Output the [X, Y] coordinate of the center of the cell containing the given text.  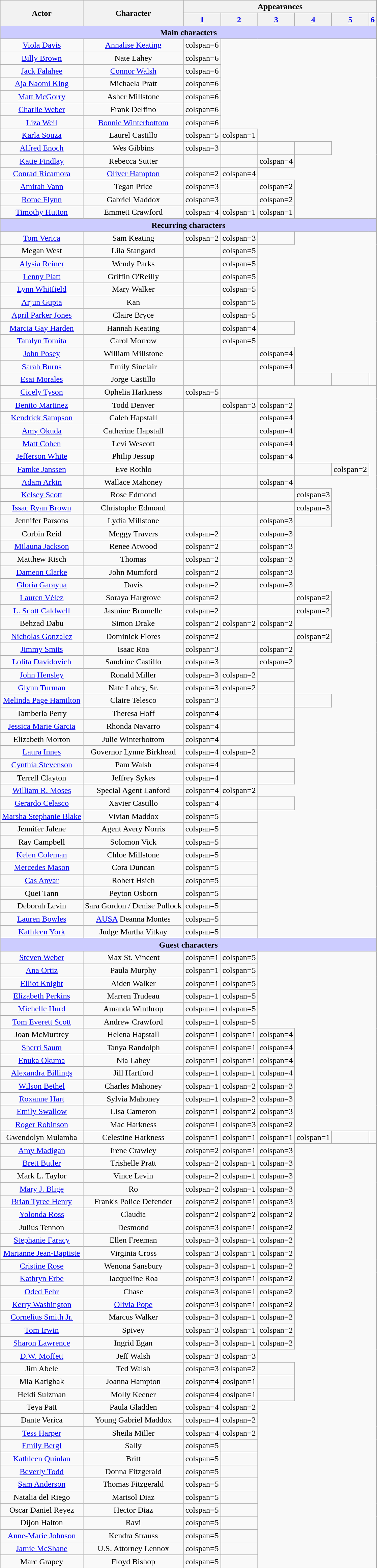
Meggy Travers [133, 533]
Governor Lynne Birkhead [133, 752]
Thomas [133, 559]
Rhonda Navarro [133, 726]
Wallace Mahoney [133, 482]
Eve Rothlo [133, 469]
Kathleen Quinlan [42, 1459]
Rose Edmond [133, 495]
Charles Mahoney [133, 1086]
Roger Robinson [42, 1124]
Helena Hapstall [133, 1035]
Lauren Vélez [42, 598]
Sheila Miller [133, 1433]
Mercedes Mason [42, 868]
Cicely Tyson [42, 392]
Christophe Edmond [133, 508]
Gerardo Celasco [42, 803]
Sam Keating [133, 238]
Floyd Bishop [133, 1561]
Renee Atwood [133, 546]
Liza Weil [42, 122]
Frank Delfino [133, 109]
Jimmy Smits [42, 649]
Laura Innes [42, 752]
Brian Tyree Henry [42, 1202]
John Mumford [133, 572]
Mary Walker [133, 289]
Nate Lahey [133, 58]
Jim Abele [42, 1368]
Wilson Bethel [42, 1086]
Emily Bergl [42, 1446]
Mac Harkness [133, 1124]
Asher Millstone [133, 97]
Corbin Reid [42, 533]
Levi Wescott [133, 444]
L. Scott Caldwell [42, 611]
Emily Swallow [42, 1112]
Stephanie Faracy [42, 1240]
Simon Drake [133, 623]
Lenny Platt [42, 276]
Bonnie Winterbottom [133, 122]
Donna Fitzgerald [133, 1471]
Kan [133, 302]
Glynn Turman [42, 688]
Kelsey Scott [42, 495]
Tom Everett Scott [42, 1022]
Main characters [188, 32]
Sherri Saum [42, 1047]
Tess Harper [42, 1433]
Kathleen York [42, 932]
Steven Weber [42, 957]
Sarah Burns [42, 366]
Young Gabriel Maddox [133, 1420]
Gabriel Maddox [133, 200]
Cornelius Smith Jr. [42, 1317]
Robert Hsieh [133, 880]
Kendra Strauss [133, 1536]
Jacqueline Roa [133, 1279]
Lynn Whitfield [42, 289]
Dameon Clarke [42, 572]
Charlie Weber [42, 109]
Ana Ortiz [42, 970]
Ro [133, 1189]
Virginia Cross [133, 1253]
Viola Davis [42, 45]
3 [276, 20]
Rebecca Sutter [133, 161]
Lila Stangard [133, 251]
Enuka Okuma [42, 1060]
Ophelia Harkness [133, 392]
William Millstone [133, 353]
Jefferson White [42, 456]
Caleb Hapstall [133, 418]
Sally [133, 1446]
Spivey [133, 1330]
Matthew Risch [42, 559]
Natalia del Riego [42, 1497]
Teya Patt [42, 1407]
6 [373, 20]
Nate Lahey, Sr. [133, 688]
Tamlyn Tomita [42, 341]
4 [313, 20]
Oscar Daniel Reyez [42, 1510]
Sandrine Castillo [133, 662]
Isaac Roa [133, 649]
Elliot Knight [42, 983]
Carol Morrow [133, 341]
Emmett Crawford [133, 212]
Kelen Coleman [42, 855]
John Hensley [42, 675]
Dante Verica [42, 1420]
Amy Okuda [42, 431]
Davis [133, 585]
Mia Katigbak [42, 1381]
Timothy Hutton [42, 212]
Rome Flynn [42, 200]
Guest characters [188, 945]
Claire Bryce [133, 315]
U.S. Attorney Lennox [133, 1548]
Cas Anvar [42, 880]
Philip Jessup [133, 456]
Appearances [280, 7]
William R. Moses [42, 791]
Marsha Stephanie Blake [42, 816]
Oded Fehr [42, 1292]
Alysia Reiner [42, 264]
Jamie McShane [42, 1548]
Theresa Hoff [133, 713]
Jorge Castillo [133, 379]
Amanda Winthrop [133, 1009]
Annalise Keating [133, 45]
Jack Falahee [42, 71]
Kendrick Sampson [42, 418]
Actor [42, 13]
Ronald Miller [133, 675]
Special Agent Lanford [133, 791]
Yolonda Ross [42, 1215]
Kerry Washington [42, 1304]
Gloria Garayua [42, 585]
Nia Lahey [133, 1060]
Lolita Davidovich [42, 662]
Irene Crawley [133, 1150]
Matt McGorry [42, 97]
Alexandra Billings [42, 1073]
Elizabeth Perkins [42, 996]
Marc Grapey [42, 1561]
Chloe Millstone [133, 855]
Ellen Freeman [133, 1240]
John Posey [42, 353]
Esai Morales [42, 379]
Ted Walsh [133, 1368]
1 [202, 20]
Marcus Walker [133, 1317]
Molly Keener [133, 1394]
Alfred Enoch [42, 148]
Hector Diaz [133, 1510]
Jeffrey Sykes [133, 777]
Issac Ryan Brown [42, 508]
Ray Campbell [42, 842]
Tegan Price [133, 187]
Aja Naomi King [42, 84]
Dominick Flores [133, 636]
AUSA Deanna Montes [133, 919]
Sara Gordon / Denise Pullock [133, 906]
Kathryn Erbe [42, 1279]
Billy Brown [42, 58]
Emily Sinclair [133, 366]
Laurel Castillo [133, 135]
Amirah Vann [42, 187]
Sam Anderson [42, 1484]
Michaela Pratt [133, 84]
Julie Winterbottom [133, 739]
Chase [133, 1292]
Olivia Pope [133, 1304]
Tamberla Perry [42, 713]
Soraya Hargrove [133, 598]
Mary J. Blige [42, 1189]
Milauna Jackson [42, 546]
Michelle Hurd [42, 1009]
Marren Trudeau [133, 996]
Wes Gibbins [133, 148]
Xavier Castillo [133, 803]
Ingrid Egan [133, 1343]
Aiden Walker [133, 983]
Judge Martha Vitkay [133, 932]
Roxanne Hart [42, 1099]
Wendy Parks [133, 264]
April Parker Jones [42, 315]
Lydia Millstone [133, 521]
Cynthia Stevenson [42, 765]
Jill Hartford [133, 1073]
Karla Souza [42, 135]
Thomas Fitzgerald [133, 1484]
Tanya Randolph [133, 1047]
Peyton Osborn [133, 893]
Vivian Maddox [133, 816]
Amy Madigan [42, 1150]
2 [239, 20]
Paula Murphy [133, 970]
Todd Denver [133, 405]
Frank's Police Defender [133, 1202]
Catherine Hapstall [133, 431]
Gwendolyn Mulamba [42, 1137]
Conrad Ricamora [42, 174]
Jennifer Jalene [42, 829]
Cora Duncan [133, 868]
Agent Avery Norris [133, 829]
Celestine Harkness [133, 1137]
Britt [133, 1459]
Terrell Clayton [42, 777]
Heidi Sulzman [42, 1394]
Adam Arkin [42, 482]
Andrew Crawford [133, 1022]
Beverly Todd [42, 1471]
Katie Findlay [42, 161]
Griffin O'Reilly [133, 276]
Pam Walsh [133, 765]
Matt Cohen [42, 444]
Lauren Bowles [42, 919]
Famke Janssen [42, 469]
Lisa Cameron [133, 1112]
Cristine Rose [42, 1266]
Trishelle Pratt [133, 1163]
Character [133, 13]
Quei Tann [42, 893]
Tom Verica [42, 238]
Max St. Vincent [133, 957]
Tom Irwin [42, 1330]
Arjun Gupta [42, 302]
Jasmine Bromelle [133, 611]
Oliver Hampton [133, 174]
Ravi [133, 1523]
Julius Tennon [42, 1227]
Jessica Marie Garcia [42, 726]
Brett Butler [42, 1163]
Joanna Hampton [133, 1381]
Sharon Lawrence [42, 1343]
Anne-Marie Johnson [42, 1536]
Connor Walsh [133, 71]
Elizabeth Morton [42, 739]
Joan McMurtrey [42, 1035]
5 [350, 20]
Deborah Levin [42, 906]
Claire Telesco [133, 700]
Solomon Vick [133, 842]
Megan West [42, 251]
Behzad Dabu [42, 623]
Recurring characters [188, 225]
Claudia [133, 1215]
Vince Levin [133, 1176]
Marianne Jean-Baptiste [42, 1253]
Mark L. Taylor [42, 1176]
Hannah Keating [133, 328]
Desmond [133, 1227]
Dijon Halton [42, 1523]
Marcia Gay Harden [42, 328]
Jeff Walsh [133, 1356]
Sylvia Mahoney [133, 1099]
Benito Martinez [42, 405]
Wenona Sansbury [133, 1266]
Jennifer Parsons [42, 521]
Marisol Diaz [133, 1497]
Melinda Page Hamilton [42, 700]
D.W. Moffett [42, 1356]
Paula Gladden [133, 1407]
Nicholas Gonzalez [42, 636]
